Scan for the cell matching the given text and deliver its (x, y) coordinate at center. 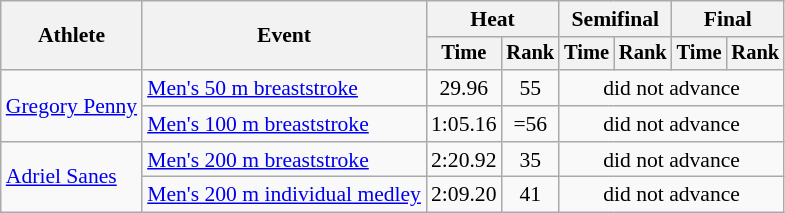
Athlete (72, 36)
2:20.92 (464, 160)
2:09.20 (464, 195)
1:05.16 (464, 124)
55 (530, 88)
Gregory Penny (72, 106)
Event (284, 36)
Men's 50 m breaststroke (284, 88)
=56 (530, 124)
Men's 100 m breaststroke (284, 124)
Men's 200 m individual medley (284, 195)
Men's 200 m breaststroke (284, 160)
Semifinal (615, 19)
41 (530, 195)
Heat (492, 19)
Adriel Sanes (72, 178)
29.96 (464, 88)
Final (728, 19)
35 (530, 160)
